Return [x, y] of the center of cell containing provided text 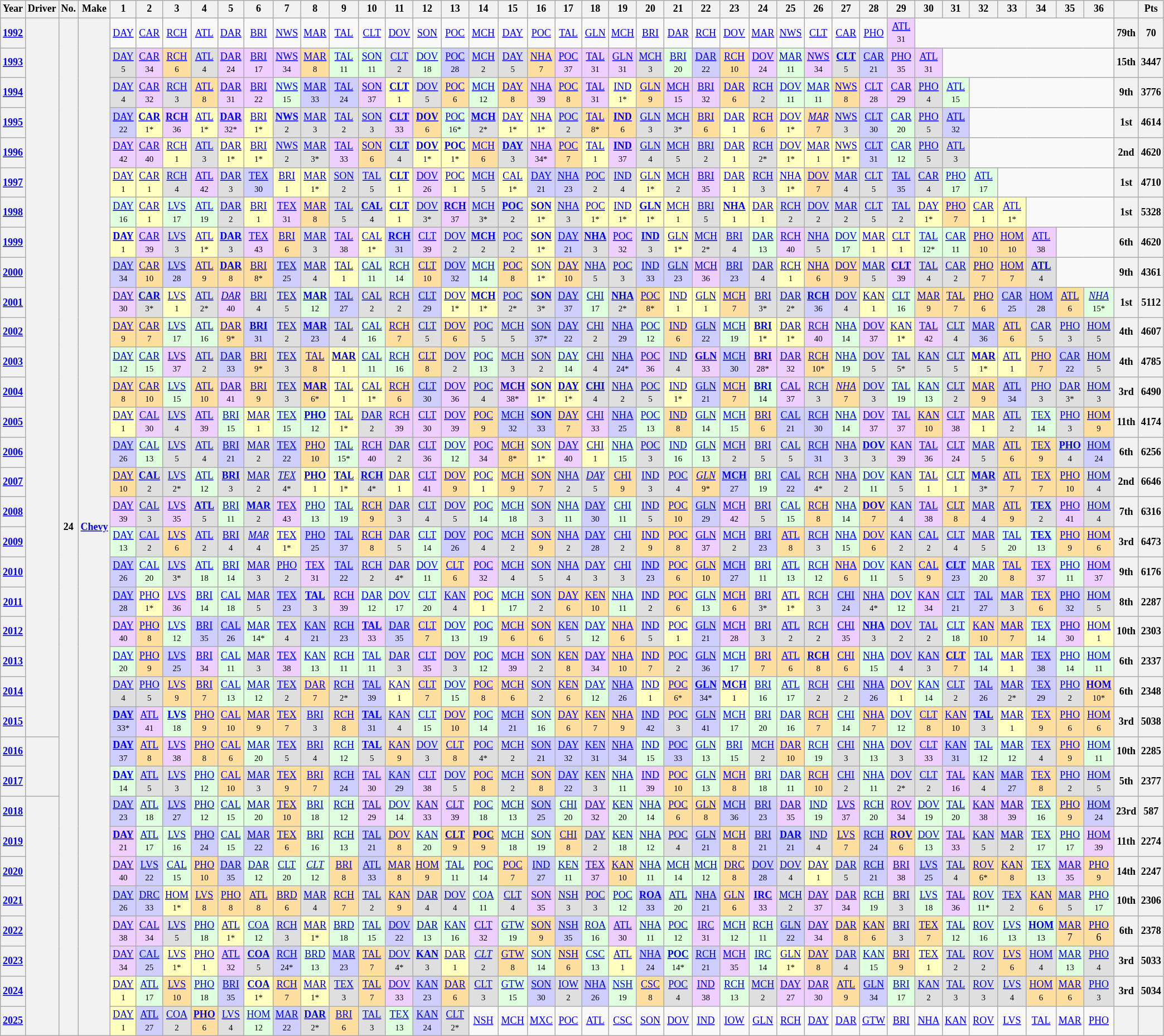
GTW19 [513, 931]
DOV10 [455, 721]
BRI8 [344, 871]
BRI32 [706, 93]
DOV19 [929, 811]
IND9 [650, 542]
BRI31 [259, 333]
NHA34 [623, 751]
5th [1127, 782]
RCH37 [455, 213]
LVS36 [177, 602]
CAR22 [1070, 362]
DOV22 [399, 931]
1997 [13, 182]
NWS8 [846, 93]
IND42 [650, 721]
GTW [874, 1021]
POC6* [678, 692]
ATL41 [149, 721]
CLT14 [427, 542]
KAN20 [427, 841]
MCH21 [513, 721]
DAY9 [123, 333]
ROV [983, 1021]
1995 [13, 123]
TEX1* [287, 542]
KAN39 [901, 452]
RCH23 [344, 632]
DAR34 [846, 901]
TAL29 [371, 811]
TAL8* [596, 123]
SON25 [541, 811]
2378 [1151, 931]
2274 [1151, 841]
4174 [1151, 422]
CSC13 [596, 961]
SON3* [541, 302]
RCH24* [287, 961]
11 [399, 9]
GLN34* [706, 692]
NWS15 [287, 93]
2019 [13, 841]
NHA2* [623, 302]
DAY38 [123, 931]
CSC [623, 1021]
PHO24 [204, 841]
SON16 [541, 721]
13 [455, 9]
IND39 [650, 782]
CHI8 [568, 841]
CAL26 [231, 632]
HOM37 [1099, 572]
2025 [13, 1021]
PHO30 [1070, 632]
CLT16 [901, 302]
ROV6* [983, 871]
2012 [13, 632]
LVS3* [177, 572]
POC34 [483, 452]
MCH13 [513, 811]
MAR 1* [315, 991]
5034 [1151, 991]
TAL26 [983, 692]
HOM28 [1041, 302]
CLT10 [427, 272]
KAN29 [399, 782]
BRI8* [259, 272]
ATL38 [1041, 243]
NSH35 [568, 931]
CAR3* [149, 302]
8 [315, 9]
CAL30 [149, 422]
ATL10 [204, 392]
LVS27 [177, 811]
GLN9* [706, 482]
NHA13 [874, 751]
HOM13 [1041, 931]
NSH [483, 1021]
DRC8 [734, 871]
KAN34 [929, 602]
NSH19 [623, 991]
KAN16 [455, 931]
GLN29 [706, 512]
GLN3 [650, 123]
6490 [1151, 392]
CHI9 [623, 482]
MAR27 [1012, 782]
KEN31 [596, 751]
15 [513, 9]
ATL27 [149, 1021]
4 [204, 9]
BRI22 [259, 93]
26 [818, 9]
DOV33 [399, 991]
PHO1* [149, 602]
6646 [1151, 482]
2021 [13, 901]
587 [1151, 811]
MAR14* [259, 632]
23 [734, 9]
KAN38 [983, 811]
CAR29 [901, 93]
5328 [1151, 213]
TAL30 [371, 782]
2013 [13, 662]
LVS38 [177, 751]
NHA [929, 1021]
CLT35 [427, 662]
CLT24 [956, 452]
CHI11 [623, 512]
GLN4 [650, 153]
GLN8 [706, 811]
TEX22 [287, 452]
KEN5 [568, 632]
TAL35 [901, 182]
KAN8 [1012, 871]
ATL30 [623, 931]
PHO14 [1070, 662]
CAR34 [149, 63]
COA5 [259, 961]
PHO35 [901, 63]
KEN8 [568, 662]
RCH16 [399, 362]
MAR6 [1070, 991]
PHO25 [315, 542]
ATL42 [204, 182]
32 [983, 9]
NHA25 [623, 422]
CAL34 [149, 931]
LVS16 [177, 841]
CHI35 [846, 632]
3447 [1151, 63]
2003 [13, 362]
CAL4 [371, 213]
TEX25 [287, 272]
NHA10 [623, 662]
MCH38* [513, 392]
KAN31 [956, 751]
CSC8 [650, 991]
PHO13 [315, 512]
CAR7 [149, 333]
CLT21 [956, 602]
DAR32* [231, 123]
31 [956, 9]
SON8 [541, 782]
KEN10 [596, 602]
ROV11* [983, 901]
BRI34 [204, 662]
CLT31 [874, 153]
2011 [13, 602]
DOV2* [901, 782]
SON35 [541, 901]
ROV3 [983, 991]
9 [344, 9]
DAR31 [231, 93]
TEX8 [1041, 782]
LVS22 [149, 871]
NSH6 [568, 961]
SON33 [541, 422]
COA2 [177, 1021]
GLN10 [706, 572]
6316 [1151, 512]
IND38 [706, 991]
6473 [1151, 542]
HOM39 [1099, 841]
HOM1* [177, 901]
7 [287, 9]
2337 [1151, 662]
ATL13 [791, 572]
CAR12 [901, 153]
CAR40 [149, 153]
IND33 [650, 272]
4361 [1151, 272]
CHI33 [596, 422]
NWS3 [846, 123]
LVS12 [177, 632]
GLN41 [706, 721]
MCH30 [734, 362]
DAR21 [791, 841]
DAY20 [123, 662]
DAY16 [123, 213]
POC14* [678, 961]
2022 [13, 931]
DAR4* [399, 572]
KEN3 [596, 782]
DAR11 [791, 782]
LVS10 [177, 991]
BRD13 [315, 961]
SON21 [541, 751]
IND37 [623, 153]
ROV6 [901, 841]
IND19 [818, 811]
KEN6 [568, 692]
2287 [1151, 602]
ATL15 [956, 93]
POC2* [513, 302]
MCH35 [734, 961]
12 [427, 9]
27 [846, 9]
IRC14 [763, 961]
5033 [1151, 961]
CLT36 [427, 452]
29 [901, 9]
ROV34 [901, 811]
Year [13, 9]
DAR3* [1070, 392]
CAR39 [149, 243]
TEX17 [1041, 841]
6256 [1151, 452]
IND27 [541, 871]
IND16 [678, 452]
3 [177, 9]
RCH30 [818, 422]
POC4* [483, 751]
16 [541, 9]
DRC33 [149, 901]
LVS13 [1012, 931]
MCH39 [513, 662]
GLN9 [650, 93]
5038 [1151, 721]
BRD6 [287, 901]
6 [259, 9]
ATL39 [204, 422]
DAR32 [791, 362]
LVS7 [846, 841]
DAR7 [315, 692]
MCH8* [513, 452]
CHI24 [846, 602]
MCH28 [734, 632]
79th [1127, 33]
SON5 [541, 572]
BRI9* [259, 362]
NHA9 [623, 721]
IND [706, 1021]
CAL22 [791, 482]
2000 [13, 272]
COA12 [259, 931]
ATL33 [371, 871]
NHA15* [1099, 302]
BRI28* [763, 362]
TAL12* [929, 243]
MCH1* [483, 302]
2002 [13, 333]
2008 [13, 512]
2017 [13, 782]
TAL15 [371, 931]
GLN36 [706, 662]
RCH14 [399, 272]
14 [483, 9]
POC37 [568, 63]
KEN11 [568, 871]
PHO41 [1070, 512]
3776 [1151, 93]
TAL15* [344, 452]
LVS15 [177, 392]
15th [1127, 63]
CHI20 [568, 811]
DAY13 [123, 542]
1992 [13, 33]
IND15 [650, 751]
DAY42 [123, 153]
DAY33* [123, 721]
CAR20 [901, 123]
GLN33 [706, 362]
LVS9 [177, 692]
POC19 [483, 632]
MXC [541, 1021]
4785 [1151, 362]
4710 [1151, 182]
CHI1 [596, 452]
20 [650, 9]
2015 [13, 721]
SON30 [541, 991]
CHI14 [846, 721]
2023 [13, 961]
IND8 [678, 422]
CAL37 [791, 392]
DAR40 [231, 302]
DAY23 [123, 811]
CAL21 [791, 422]
HOM3 [1099, 392]
MCH19 [734, 333]
COA1* [259, 991]
DAY2 [596, 841]
4607 [1151, 333]
IRC33 [763, 901]
CAR1* [149, 123]
8th [1127, 602]
28 [874, 9]
NHA39 [541, 93]
CAL6 [231, 751]
17 [568, 9]
DOV14 [399, 811]
RCH10* [818, 362]
MCH4 [513, 572]
2 [149, 9]
DAY27 [791, 991]
POC8* [650, 302]
RCH9 [371, 512]
CHI17 [596, 302]
CLT23 [956, 572]
ROA33 [650, 901]
CLT18 [956, 632]
CLT41 [427, 482]
35 [1070, 9]
ROV2 [983, 961]
14th [1127, 871]
MCH9 [513, 482]
MAR39 [1012, 811]
SON11 [371, 63]
KAN [956, 1021]
GLN6 [734, 901]
1 [123, 9]
1994 [13, 93]
POC28 [455, 63]
CAL25 [149, 961]
DOV3* [427, 213]
1993 [13, 63]
DOV32 [455, 272]
1996 [13, 153]
HOM1 [1099, 632]
DOV8 [399, 841]
CAL20 [149, 572]
2348 [1151, 692]
DAR24 [231, 63]
TAL22 [344, 572]
DOV39 [455, 422]
BRI38 [901, 871]
NHA4 [568, 572]
TAL5* [901, 362]
MCH32 [513, 422]
HOM10* [1099, 692]
KAN15 [874, 961]
BRI19 [763, 482]
ATL20 [678, 901]
CLT15 [427, 721]
KAN33 [427, 811]
POC16* [455, 123]
4614 [1151, 123]
ATL19 [204, 213]
1998 [13, 213]
NHA23 [568, 182]
CAR4 [929, 182]
2306 [1151, 901]
CLT12 [315, 871]
DAR33 [231, 362]
25 [791, 9]
DOV15 [455, 692]
CAR15 [149, 362]
MCH42 [734, 512]
CHI6 [846, 662]
RCH4 [177, 182]
33 [1012, 9]
MAR6* [315, 392]
IRC31 [706, 931]
BRI2 [706, 153]
TEX15 [287, 422]
NHA24* [623, 362]
18 [596, 9]
ATL7 [1012, 482]
TEX30 [259, 182]
Chevy [94, 527]
CLT28 [874, 93]
2004 [13, 392]
MAR2* [1012, 692]
CAL3 [149, 512]
POC18 [483, 811]
DAR9* [231, 333]
70 [1151, 33]
19 [623, 9]
IND7 [650, 662]
Make [94, 9]
TEX4* [287, 482]
22 [706, 9]
MAR13 [1070, 961]
LVS [1012, 1021]
2303 [1151, 632]
2007 [13, 482]
ATL2* [204, 302]
BRD18 [344, 931]
DAY39 [123, 512]
RCH20 [874, 811]
CLT2* [455, 1021]
CAL16 [371, 333]
HOM12 [259, 1021]
ATL12 [204, 482]
IOW2 [568, 991]
MAR36 [983, 333]
KEN20 [623, 811]
GTW15 [513, 991]
2005 [13, 422]
DAR30 [818, 991]
KAN23 [427, 991]
30 [929, 9]
KEN7 [596, 721]
NHA4* [874, 602]
GLN14 [706, 422]
CLT3 [483, 991]
2009 [13, 542]
DAR22 [706, 63]
10 [371, 9]
DAY7 [568, 422]
LVS1* [177, 961]
2006 [13, 452]
LVS1 [177, 302]
DOV1 [901, 692]
GLN23 [678, 272]
No. [68, 9]
LVS2* [177, 482]
TAL39 [371, 692]
CAR21 [874, 63]
NSH3 [568, 901]
KEN18 [623, 841]
TAL42 [929, 333]
NHA21 [706, 901]
TAL24 [344, 93]
2018 [13, 811]
KAN21 [315, 632]
2247 [1151, 871]
SON37 [371, 93]
IND2 [650, 602]
Driver [42, 9]
LVS28 [177, 272]
Pts [1151, 9]
SON19 [541, 841]
PHO11 [1070, 572]
2016 [13, 751]
KAN24 [427, 1021]
NHA19 [846, 362]
CAR11 [956, 243]
DAR41 [231, 392]
CLT6 [455, 572]
POC36 [650, 362]
2377 [1151, 782]
GLN31 [623, 63]
6176 [1151, 572]
IOW [734, 1021]
DOV28 [763, 871]
NHA34* [541, 153]
DOV24 [763, 63]
DOV18 [427, 63]
CAR5 [1041, 333]
CLT29 [427, 302]
HOM7 [1012, 272]
TAL16 [956, 782]
CAL9 [929, 572]
NHA1 [734, 213]
ATL16 [204, 333]
5112 [1151, 302]
KAN14 [929, 692]
2014 [13, 692]
CLT32 [483, 931]
NHA12 [650, 841]
POC33 [678, 751]
IND23 [650, 572]
DOV36 [455, 392]
23rd [1127, 811]
LVS35 [177, 512]
TAL14 [983, 662]
MAR33 [315, 93]
GLN34 [874, 991]
NWS1* [846, 153]
TEX16 [1041, 811]
ROV16 [983, 931]
CAL5 [791, 452]
ATL34 [1012, 392]
LVS8 [204, 901]
NHA24 [650, 961]
TAL21 [371, 841]
CLT9 [455, 841]
CAL18 [231, 602]
SON37* [541, 333]
DOV4* [399, 961]
5 [231, 9]
34 [1041, 9]
SON7 [541, 482]
2285 [1151, 751]
MAR35 [1070, 871]
2020 [13, 871]
CAR2 [956, 272]
1999 [13, 243]
CAR32 [149, 93]
NHA29 [623, 333]
2024 [13, 991]
TEX23 [287, 602]
PHO32 [1070, 602]
SON14 [541, 961]
GTW8 [513, 961]
CAR25 [1012, 302]
DAR16 [791, 721]
GLN37 [706, 542]
2001 [13, 302]
TEX1 [929, 961]
TEX29 [1041, 692]
GLN1 [706, 302]
HOM10 [1012, 243]
KAN1* [901, 333]
21 [678, 9]
ROA16 [596, 931]
COA11 [483, 901]
TEX10 [287, 811]
7th [1127, 512]
36 [1099, 9]
2010 [13, 572]
DAR10 [791, 751]
